Search for the cell housing the specified text and yield its [X, Y] center coordinate. 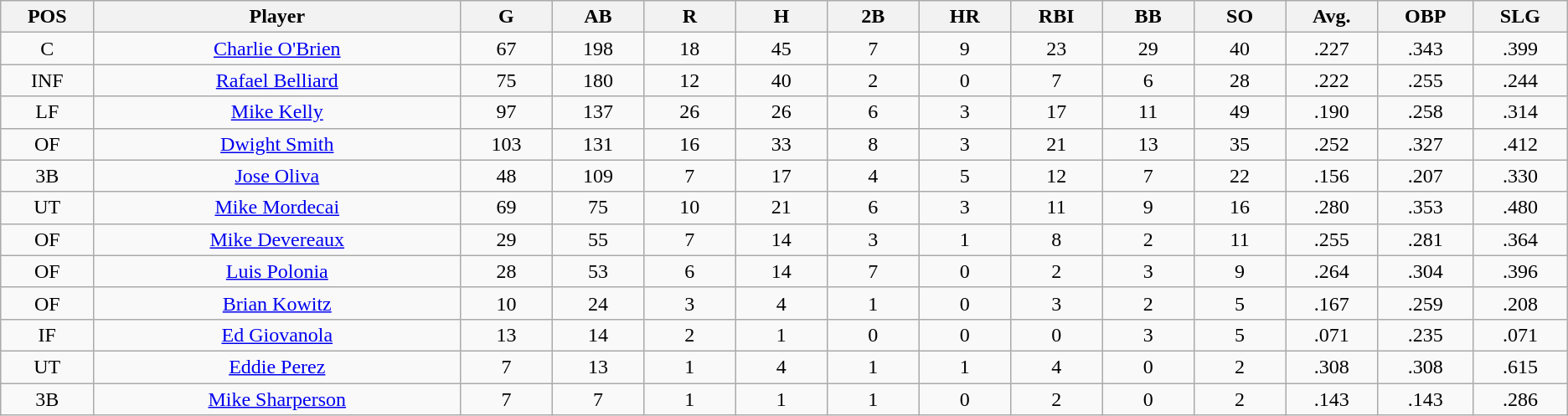
Ed Giovanola [277, 335]
.615 [1521, 367]
.258 [1426, 112]
137 [598, 112]
Eddie Perez [277, 367]
.264 [1332, 271]
198 [598, 49]
24 [598, 303]
.208 [1521, 303]
.190 [1332, 112]
RBI [1055, 17]
Jose Oliva [277, 176]
.330 [1521, 176]
69 [506, 208]
BB [1148, 17]
.412 [1521, 144]
53 [598, 271]
Player [277, 17]
HR [965, 17]
.227 [1332, 49]
.353 [1426, 208]
49 [1240, 112]
55 [598, 239]
Mike Devereaux [277, 239]
SLG [1521, 17]
.327 [1426, 144]
109 [598, 176]
22 [1240, 176]
.396 [1521, 271]
18 [690, 49]
.235 [1426, 335]
Mike Sharperson [277, 399]
Charlie O'Brien [277, 49]
.156 [1332, 176]
H [781, 17]
48 [506, 176]
AB [598, 17]
.304 [1426, 271]
2B [873, 17]
180 [598, 80]
Dwight Smith [277, 144]
IF [47, 335]
Rafael Belliard [277, 80]
.314 [1521, 112]
97 [506, 112]
.286 [1521, 399]
.222 [1332, 80]
Luis Polonia [277, 271]
G [506, 17]
33 [781, 144]
.343 [1426, 49]
103 [506, 144]
Mike Mordecai [277, 208]
SO [1240, 17]
.281 [1426, 239]
45 [781, 49]
R [690, 17]
Mike Kelly [277, 112]
LF [47, 112]
.207 [1426, 176]
.480 [1521, 208]
131 [598, 144]
C [47, 49]
.167 [1332, 303]
.259 [1426, 303]
Brian Kowitz [277, 303]
23 [1055, 49]
.244 [1521, 80]
.399 [1521, 49]
INF [47, 80]
OBP [1426, 17]
POS [47, 17]
67 [506, 49]
.252 [1332, 144]
.364 [1521, 239]
Avg. [1332, 17]
.280 [1332, 208]
35 [1240, 144]
